Output the [x, y] coordinate of the center of the cell containing the given text.  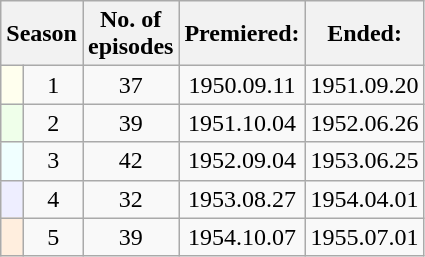
3 [54, 161]
Ended: [364, 34]
37 [130, 85]
1951.09.20 [364, 85]
1952.06.26 [364, 123]
1955.07.01 [364, 237]
1950.09.11 [242, 85]
Premiered: [242, 34]
2 [54, 123]
4 [54, 199]
1951.10.04 [242, 123]
5 [54, 237]
1953.08.27 [242, 199]
1953.06.25 [364, 161]
No. of episodes [130, 34]
42 [130, 161]
1954.10.07 [242, 237]
1 [54, 85]
Season [42, 34]
1954.04.01 [364, 199]
32 [130, 199]
1952.09.04 [242, 161]
